Capture the cell that displays the provided text and extract its [X, Y] central coordinate. 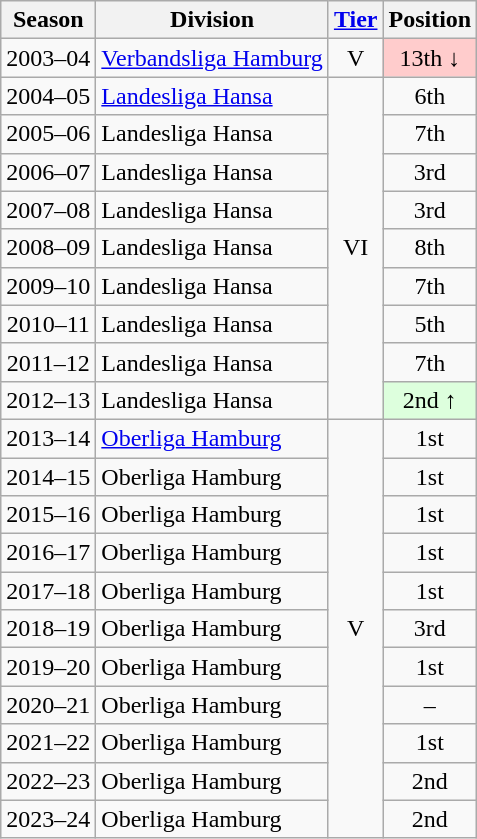
2012–13 [48, 400]
2016–17 [48, 553]
2014–15 [48, 477]
2005–06 [48, 134]
2023–24 [48, 819]
2017–18 [48, 591]
Season [48, 20]
2008–09 [48, 248]
2019–20 [48, 667]
2015–16 [48, 515]
2018–19 [48, 629]
2006–07 [48, 172]
2003–04 [48, 58]
2nd ↑ [430, 400]
6th [430, 96]
2011–12 [48, 362]
Verbandsliga Hamburg [212, 58]
Position [430, 20]
2010–11 [48, 324]
Division [212, 20]
13th ↓ [430, 58]
5th [430, 324]
2021–22 [48, 743]
2020–21 [48, 705]
2004–05 [48, 96]
2007–08 [48, 210]
2009–10 [48, 286]
– [430, 705]
2013–14 [48, 438]
8th [430, 248]
VI [356, 248]
2022–23 [48, 781]
Tier [356, 20]
